For the text-containing cell, return its midpoint in [X, Y] coordinate format. 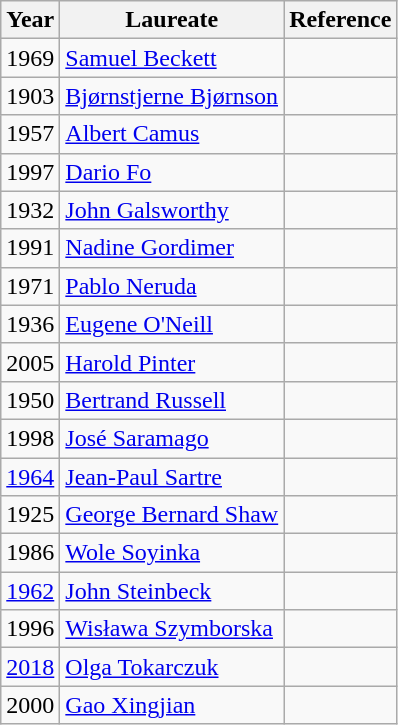
1957 [30, 134]
1971 [30, 286]
Pablo Neruda [172, 286]
1962 [30, 591]
1997 [30, 172]
2018 [30, 667]
Harold Pinter [172, 362]
Bjørnstjerne Bjørnson [172, 96]
1964 [30, 477]
1932 [30, 210]
1996 [30, 629]
1991 [30, 248]
Laureate [172, 20]
1936 [30, 324]
1903 [30, 96]
2005 [30, 362]
1998 [30, 438]
John Steinbeck [172, 591]
José Saramago [172, 438]
Jean-Paul Sartre [172, 477]
Albert Camus [172, 134]
George Bernard Shaw [172, 515]
Olga Tokarczuk [172, 667]
Samuel Beckett [172, 58]
John Galsworthy [172, 210]
Eugene O'Neill [172, 324]
Nadine Gordimer [172, 248]
Gao Xingjian [172, 705]
Wisława Szymborska [172, 629]
Dario Fo [172, 172]
Reference [340, 20]
2000 [30, 705]
Year [30, 20]
1986 [30, 553]
1925 [30, 515]
1950 [30, 400]
Wole Soyinka [172, 553]
Bertrand Russell [172, 400]
1969 [30, 58]
